Find where the given text appears and provide that cell's center as (X, Y) coordinate. 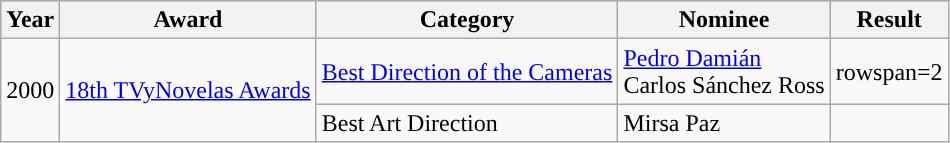
Award (188, 20)
Result (889, 20)
Year (30, 20)
rowspan=2 (889, 72)
2000 (30, 90)
Nominee (724, 20)
Pedro DamiánCarlos Sánchez Ross (724, 72)
Best Direction of the Cameras (467, 72)
Category (467, 20)
18th TVyNovelas Awards (188, 90)
Best Art Direction (467, 123)
Mirsa Paz (724, 123)
